Return the (x, y) coordinate for the center point of the cell that contains the specified text.  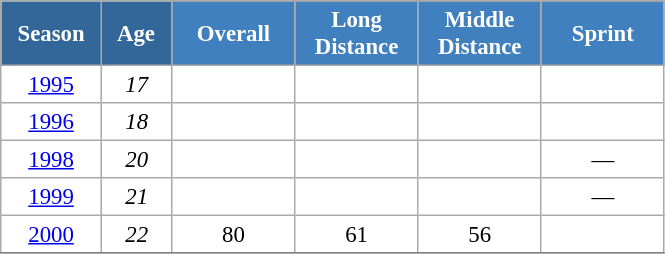
20 (136, 160)
61 (356, 235)
Age (136, 34)
80 (234, 235)
1998 (52, 160)
2000 (52, 235)
17 (136, 85)
Middle Distance (480, 34)
Long Distance (356, 34)
Overall (234, 34)
1996 (52, 122)
Season (52, 34)
18 (136, 122)
Sprint (602, 34)
1995 (52, 85)
22 (136, 235)
56 (480, 235)
21 (136, 197)
1999 (52, 197)
